Pinpoint the cell where the given text exists, returning its [X, Y] midpoint coordinate. 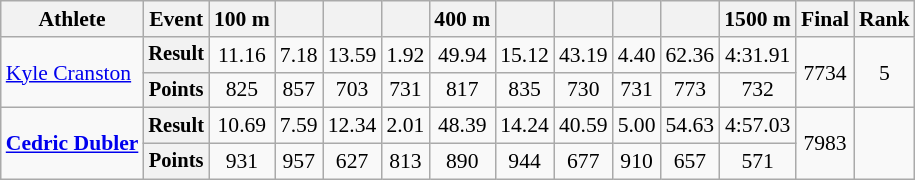
857 [299, 90]
7.18 [299, 55]
944 [524, 162]
Event [176, 19]
5 [884, 72]
1500 m [758, 19]
4:57.03 [758, 126]
14.24 [524, 126]
13.59 [352, 55]
7983 [825, 144]
890 [462, 162]
1.92 [405, 55]
7.59 [299, 126]
49.94 [462, 55]
4:31.91 [758, 55]
100 m [242, 19]
62.36 [690, 55]
10.69 [242, 126]
Cedric Dubler [72, 144]
40.59 [584, 126]
Final [825, 19]
Kyle Cranston [72, 72]
813 [405, 162]
627 [352, 162]
7734 [825, 72]
703 [352, 90]
11.16 [242, 55]
910 [637, 162]
2.01 [405, 126]
4.40 [637, 55]
Athlete [72, 19]
657 [690, 162]
12.34 [352, 126]
Rank [884, 19]
957 [299, 162]
931 [242, 162]
54.63 [690, 126]
773 [690, 90]
400 m [462, 19]
15.12 [524, 55]
48.39 [462, 126]
825 [242, 90]
571 [758, 162]
730 [584, 90]
817 [462, 90]
677 [584, 162]
5.00 [637, 126]
835 [524, 90]
43.19 [584, 55]
732 [758, 90]
